For the text-containing cell, return its midpoint in [x, y] coordinate format. 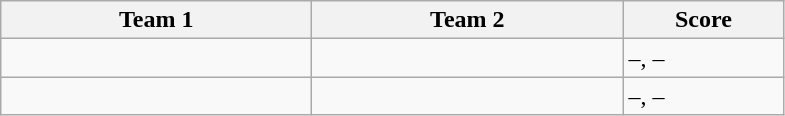
Score [704, 20]
Team 1 [156, 20]
Team 2 [468, 20]
